Extract the (x, y) coordinate from the center of the cell holding the provided text.  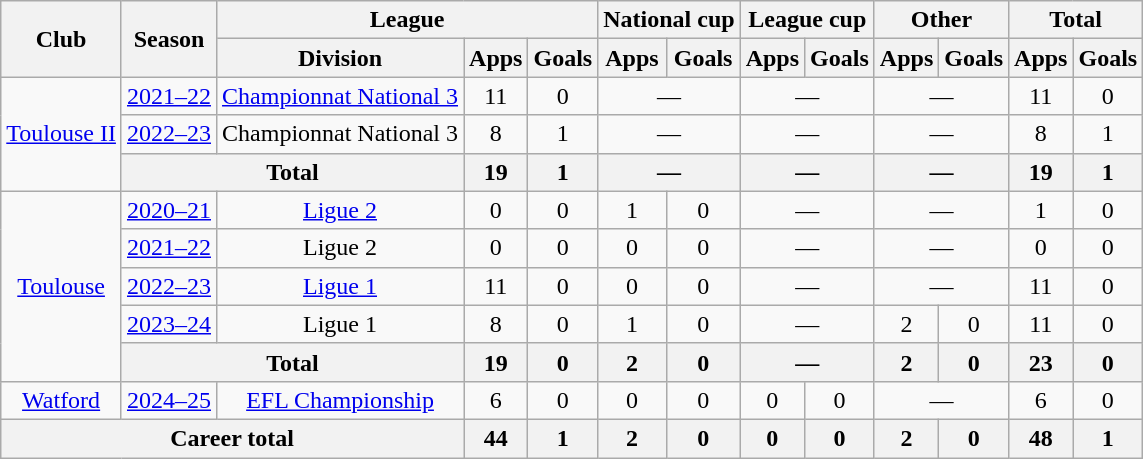
44 (496, 438)
League (408, 20)
League cup (807, 20)
Toulouse (62, 286)
Season (168, 39)
2024–25 (168, 400)
48 (1041, 438)
2020–21 (168, 210)
Watford (62, 400)
23 (1041, 362)
Career total (232, 438)
2023–24 (168, 324)
Toulouse II (62, 134)
Club (62, 39)
Other (941, 20)
EFL Championship (340, 400)
Division (340, 58)
National cup (669, 20)
